Determine the [x, y] coordinate at the center of the cell enclosing the given text.  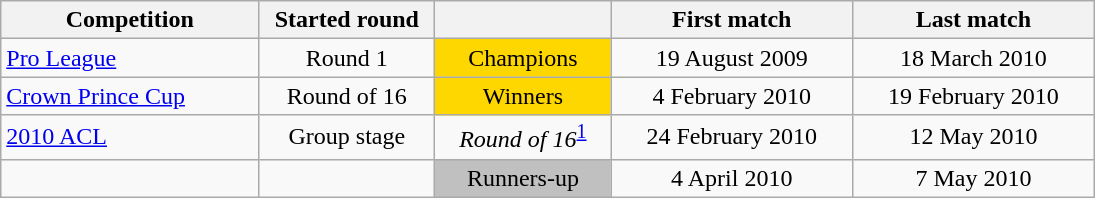
12 May 2010 [974, 138]
Round of 16 [347, 96]
Last match [974, 20]
Champions [523, 58]
Round of 161 [523, 138]
4 February 2010 [732, 96]
4 April 2010 [732, 178]
Started round [347, 20]
First match [732, 20]
Winners [523, 96]
7 May 2010 [974, 178]
Group stage [347, 138]
Runners-up [523, 178]
Pro League [130, 58]
Round 1 [347, 58]
19 February 2010 [974, 96]
19 August 2009 [732, 58]
Competition [130, 20]
18 March 2010 [974, 58]
24 February 2010 [732, 138]
2010 ACL [130, 138]
Crown Prince Cup [130, 96]
